Provide the (X, Y) coordinate of the cell's center where the given text is located.  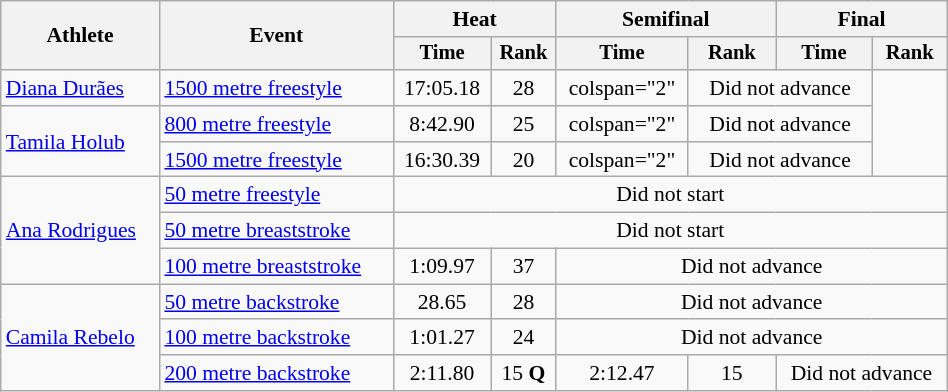
200 metre backstroke (276, 373)
24 (524, 338)
1:01.27 (442, 338)
Diana Durães (80, 88)
100 metre backstroke (276, 338)
Athlete (80, 36)
Final (862, 19)
Heat (474, 19)
Event (276, 36)
50 metre breaststroke (276, 231)
50 metre freestyle (276, 195)
8:42.90 (442, 124)
800 metre freestyle (276, 124)
37 (524, 267)
15 Q (524, 373)
2:11.80 (442, 373)
28.65 (442, 302)
17:05.18 (442, 88)
20 (524, 160)
Tamila Holub (80, 142)
25 (524, 124)
2:12.47 (622, 373)
Semifinal (666, 19)
100 metre breaststroke (276, 267)
Ana Rodrigues (80, 230)
50 metre backstroke (276, 302)
15 (732, 373)
16:30.39 (442, 160)
Camila Rebelo (80, 338)
1:09.97 (442, 267)
